Pinpoint the cell where the given text exists, returning its [x, y] midpoint coordinate. 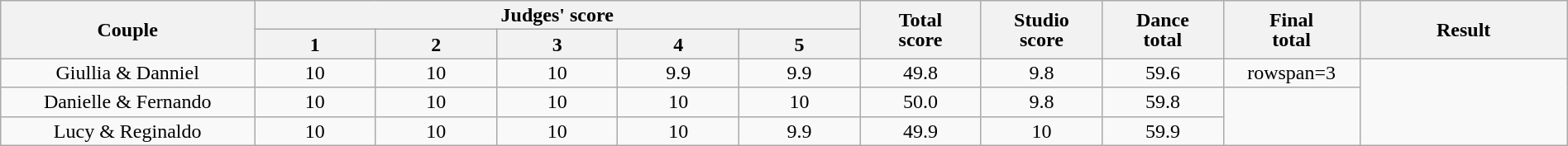
Studioscore [1041, 30]
59.6 [1163, 73]
Totalscore [920, 30]
3 [557, 45]
Result [1464, 30]
2 [436, 45]
Couple [127, 30]
Finaltotal [1292, 30]
49.9 [920, 130]
1 [315, 45]
Danielle & Fernando [127, 102]
59.9 [1163, 130]
Lucy & Reginaldo [127, 130]
50.0 [920, 102]
rowspan=3 [1292, 73]
Giullia & Danniel [127, 73]
4 [678, 45]
Dancetotal [1163, 30]
Judges' score [557, 15]
5 [799, 45]
59.8 [1163, 102]
49.8 [920, 73]
